Find where the given text appears and provide that cell's center as (X, Y) coordinate. 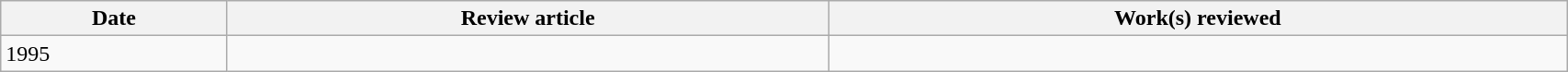
Date (114, 18)
Review article (527, 18)
1995 (114, 54)
Work(s) reviewed (1198, 18)
